Pinpoint the cell where the given text exists, returning its (X, Y) midpoint coordinate. 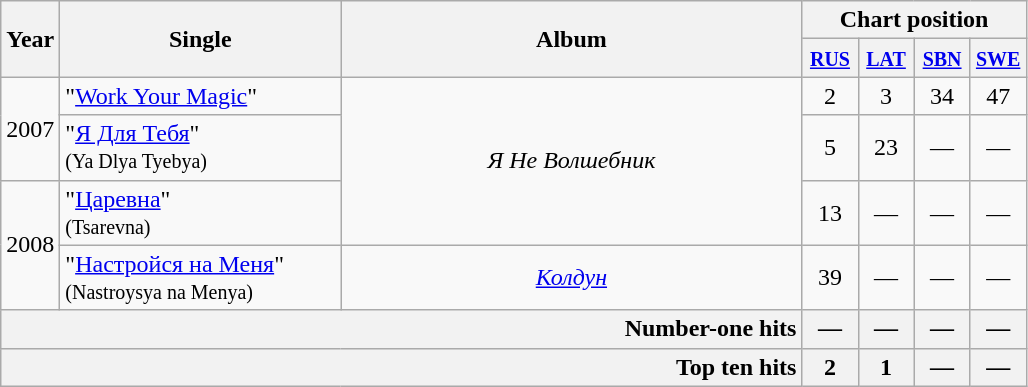
Top ten hits (402, 367)
"Я Для Тебя" (Ya Dlya Tyebya) (200, 148)
Album (572, 39)
2007 (30, 128)
47 (998, 96)
39 (830, 278)
"Настройся на Меня" (Nastroysya na Menya) (200, 278)
SWE (998, 58)
13 (830, 212)
LAT (886, 58)
Year (30, 39)
5 (830, 148)
RUS (830, 58)
2008 (30, 245)
34 (942, 96)
3 (886, 96)
SBN (942, 58)
23 (886, 148)
Колдун (572, 278)
"Царевна" (Tsarevna) (200, 212)
Number-one hits (402, 329)
Я Не Волшебник (572, 161)
"Work Your Magic" (200, 96)
Single (200, 39)
1 (886, 367)
Chart position (914, 20)
